Determine the (X, Y) coordinate at the center of the cell enclosing the given text.  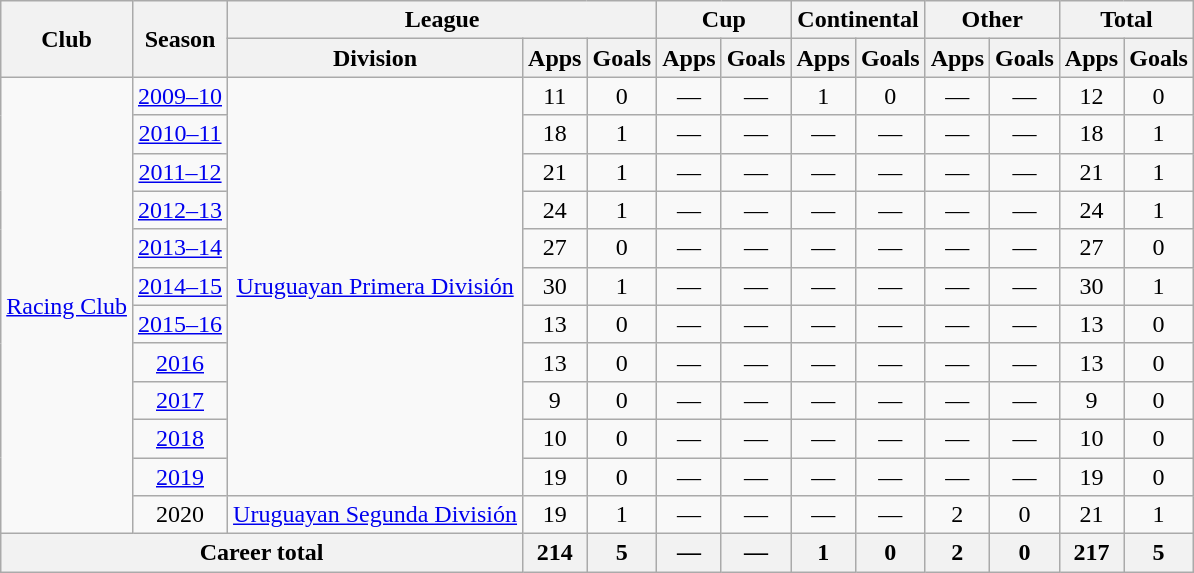
Uruguayan Primera División (376, 286)
2018 (180, 438)
2012–13 (180, 210)
2020 (180, 515)
2013–14 (180, 248)
217 (1091, 553)
11 (555, 96)
2016 (180, 362)
2017 (180, 400)
2009–10 (180, 96)
Racing Club (67, 306)
Club (67, 39)
2019 (180, 477)
2015–16 (180, 324)
Career total (262, 553)
Continental (858, 20)
Total (1126, 20)
Uruguayan Segunda División (376, 515)
Other (992, 20)
2011–12 (180, 172)
Season (180, 39)
2010–11 (180, 134)
League (442, 20)
Division (376, 58)
Cup (724, 20)
214 (555, 553)
12 (1091, 96)
2014–15 (180, 286)
